Capture the cell that displays the provided text and extract its [x, y] central coordinate. 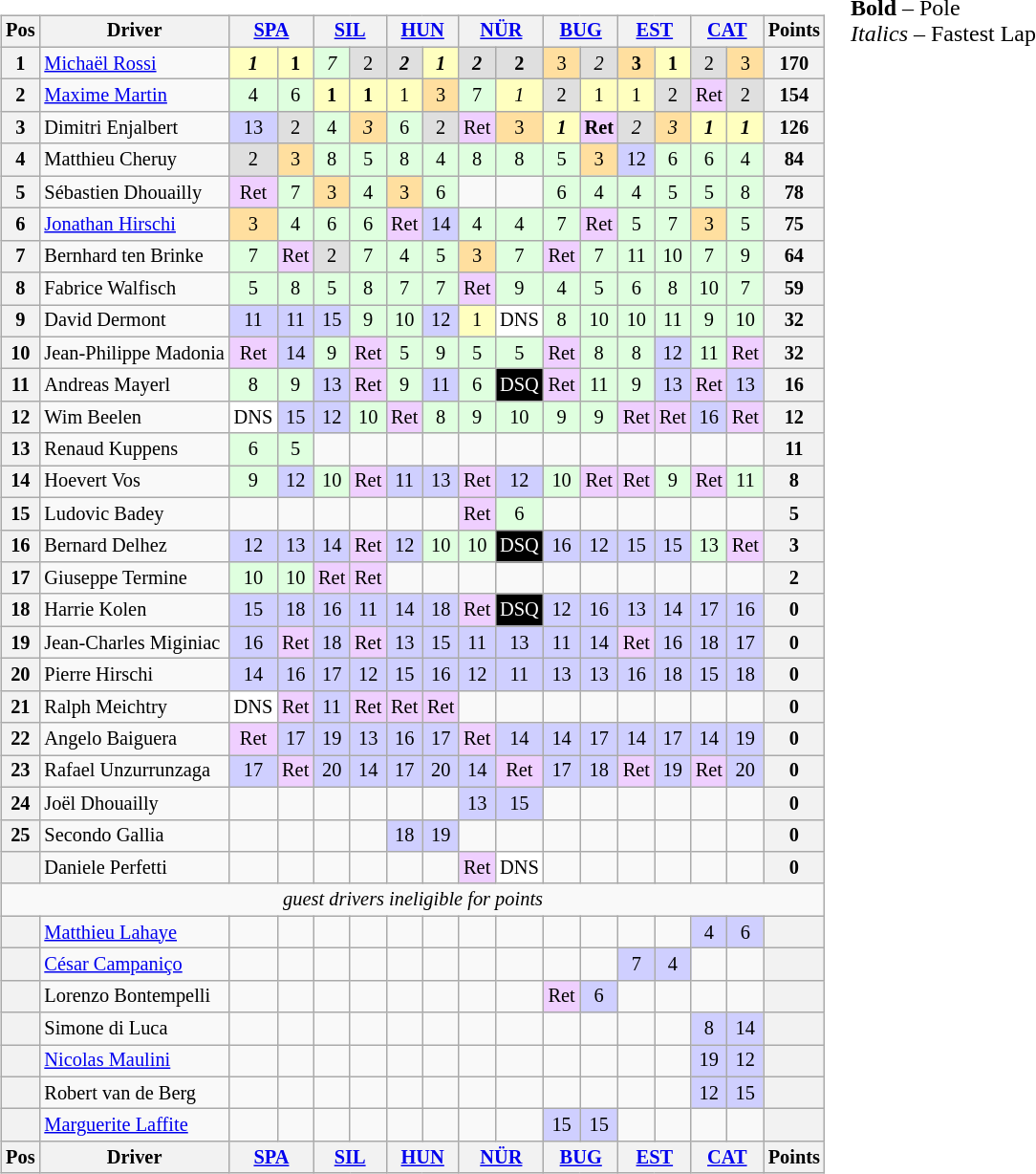
Nicolas Maulini [134, 1061]
David Dermont [134, 321]
Jean-Charles Miginiac [134, 642]
Daniele Perfetti [134, 868]
Marguerite Laffite [134, 1125]
Joël Dhouailly [134, 803]
154 [794, 96]
Rafael Unzurrunzaga [134, 772]
Bernhard ten Brinke [134, 256]
Wim Beelen [134, 418]
Ludovic Badey [134, 513]
24 [20, 803]
guest drivers ineligible for points [413, 900]
Jean-Philippe Madonia [134, 353]
Michaël Rossi [134, 63]
Secondo Gallia [134, 836]
Dimitri Enjalbert [134, 128]
Andreas Mayerl [134, 385]
25 [20, 836]
Angelo Baiguera [134, 739]
Simone di Luca [134, 1029]
59 [794, 289]
Bernard Delhez [134, 546]
Sébastien Dhouailly [134, 192]
Matthieu Lahaye [134, 932]
22 [20, 739]
Lorenzo Bontempelli [134, 996]
Renaud Kuppens [134, 449]
84 [794, 160]
Jonathan Hirschi [134, 225]
César Campaniço [134, 965]
Robert van de Berg [134, 1093]
Matthieu Cheruy [134, 160]
64 [794, 256]
Harrie Kolen [134, 610]
Fabrice Walfisch [134, 289]
Pierre Hirschi [134, 675]
Hoevert Vos [134, 482]
170 [794, 63]
21 [20, 707]
75 [794, 225]
Maxime Martin [134, 96]
Ralph Meichtry [134, 707]
Giuseppe Termine [134, 578]
78 [794, 192]
23 [20, 772]
126 [794, 128]
